From the cell containing the given text, extract its center point as (X, Y) coordinate. 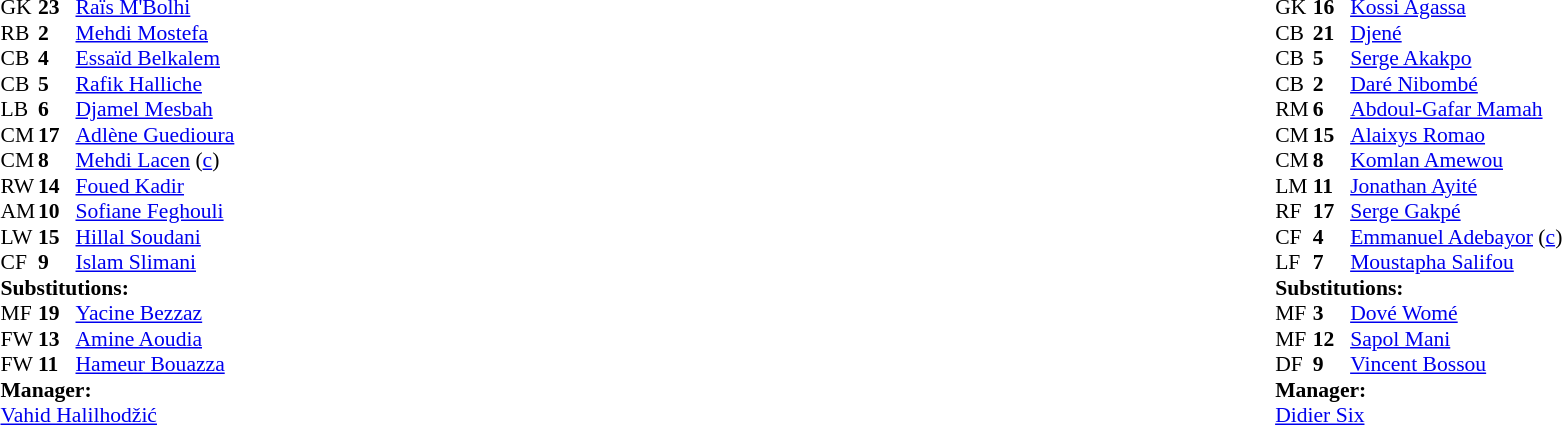
LF (1294, 263)
Moustapha Salifou (1456, 263)
Yacine Bezzaz (156, 313)
DF (1294, 365)
3 (1332, 313)
Mehdi Lacen (c) (156, 161)
Komlan Amewou (1456, 161)
Hillal Soudani (156, 237)
Hameur Bouazza (156, 365)
Mehdi Mostefa (156, 33)
LB (19, 109)
14 (57, 186)
Amine Aoudia (156, 339)
Sofiane Feghouli (156, 211)
Daré Nibombé (1456, 84)
RW (19, 186)
Islam Slimani (156, 263)
Emmanuel Adebayor (c) (1456, 237)
Djamel Mesbah (156, 109)
RM (1294, 109)
RB (19, 33)
13 (57, 339)
21 (1332, 33)
Sapol Mani (1456, 339)
Serge Gakpé (1456, 211)
Foued Kadir (156, 186)
Jonathan Ayité (1456, 186)
19 (57, 313)
Dové Womé (1456, 313)
Alaixys Romao (1456, 135)
Abdoul-Gafar Mamah (1456, 109)
12 (1332, 339)
LM (1294, 186)
Essaïd Belkalem (156, 59)
RF (1294, 211)
AM (19, 211)
10 (57, 211)
LW (19, 237)
Rafik Halliche (156, 84)
Adlène Guedioura (156, 135)
7 (1332, 263)
Vincent Bossou (1456, 365)
Djené (1456, 33)
Serge Akakpo (1456, 59)
